Return the (X, Y) coordinate for the center point of the cell that contains the specified text.  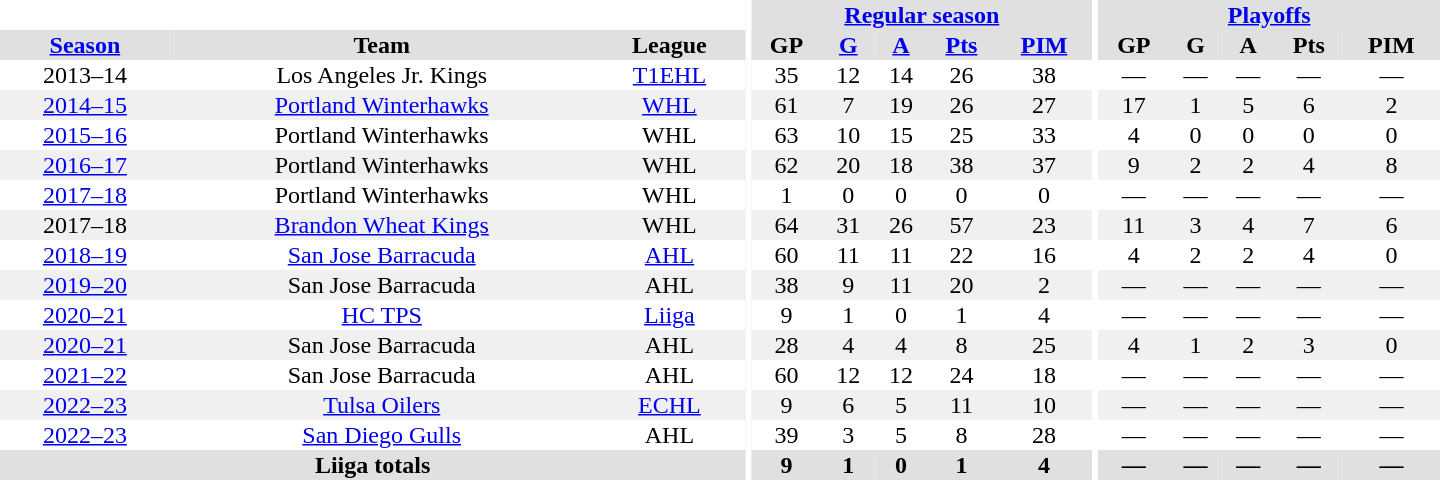
Tulsa Oilers (382, 405)
15 (902, 135)
2015–16 (85, 135)
23 (1044, 225)
ECHL (670, 405)
League (670, 45)
17 (1134, 105)
2014–15 (85, 105)
19 (902, 105)
57 (961, 225)
61 (786, 105)
Brandon Wheat Kings (382, 225)
Season (85, 45)
2013–14 (85, 75)
14 (902, 75)
Liiga (670, 315)
39 (786, 435)
2016–17 (85, 165)
33 (1044, 135)
Team (382, 45)
2021–22 (85, 375)
37 (1044, 165)
HC TPS (382, 315)
24 (961, 375)
2018–19 (85, 255)
27 (1044, 105)
San Diego Gulls (382, 435)
T1EHL (670, 75)
63 (786, 135)
Liiga totals (372, 465)
31 (848, 225)
Regular season (922, 15)
64 (786, 225)
Playoffs (1269, 15)
22 (961, 255)
16 (1044, 255)
2019–20 (85, 285)
Los Angeles Jr. Kings (382, 75)
62 (786, 165)
35 (786, 75)
